For the text-containing cell, return its midpoint in [X, Y] coordinate format. 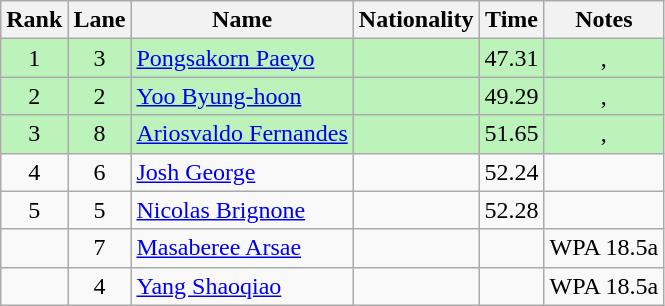
49.29 [512, 96]
52.24 [512, 172]
Pongsakorn Paeyo [242, 58]
Josh George [242, 172]
Lane [100, 20]
8 [100, 134]
7 [100, 248]
Time [512, 20]
Masaberee Arsae [242, 248]
Nicolas Brignone [242, 210]
Yang Shaoqiao [242, 286]
47.31 [512, 58]
Rank [34, 20]
52.28 [512, 210]
51.65 [512, 134]
6 [100, 172]
Ariosvaldo Fernandes [242, 134]
1 [34, 58]
Yoo Byung-hoon [242, 96]
Notes [604, 20]
Name [242, 20]
Nationality [416, 20]
